Output the (x, y) coordinate of the center of the cell containing the given text.  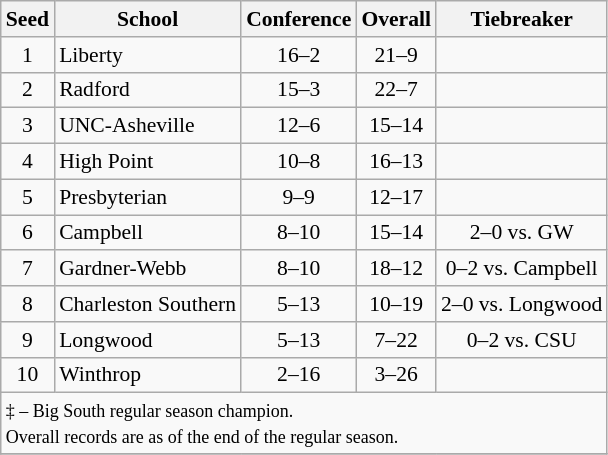
12–6 (298, 126)
Overall (396, 19)
6 (28, 233)
Conference (298, 19)
8 (28, 304)
16–13 (396, 162)
10–8 (298, 162)
12–17 (396, 197)
2–0 vs. Longwood (522, 304)
‡ – Big South regular season champion.Overall records are as of the end of the regular season. (304, 424)
16–2 (298, 55)
Seed (28, 19)
Radford (148, 90)
Charleston Southern (148, 304)
Longwood (148, 340)
7 (28, 269)
Tiebreaker (522, 19)
High Point (148, 162)
2–0 vs. GW (522, 233)
5 (28, 197)
9–9 (298, 197)
UNC-Asheville (148, 126)
9 (28, 340)
3 (28, 126)
4 (28, 162)
22–7 (396, 90)
Liberty (148, 55)
School (148, 19)
2 (28, 90)
3–26 (396, 375)
18–12 (396, 269)
Winthrop (148, 375)
15–3 (298, 90)
Presbyterian (148, 197)
Campbell (148, 233)
10 (28, 375)
0–2 vs. CSU (522, 340)
2–16 (298, 375)
21–9 (396, 55)
1 (28, 55)
Gardner-Webb (148, 269)
7–22 (396, 340)
10–19 (396, 304)
0–2 vs. Campbell (522, 269)
